Return the (X, Y) coordinate for the center point of the cell that contains the specified text.  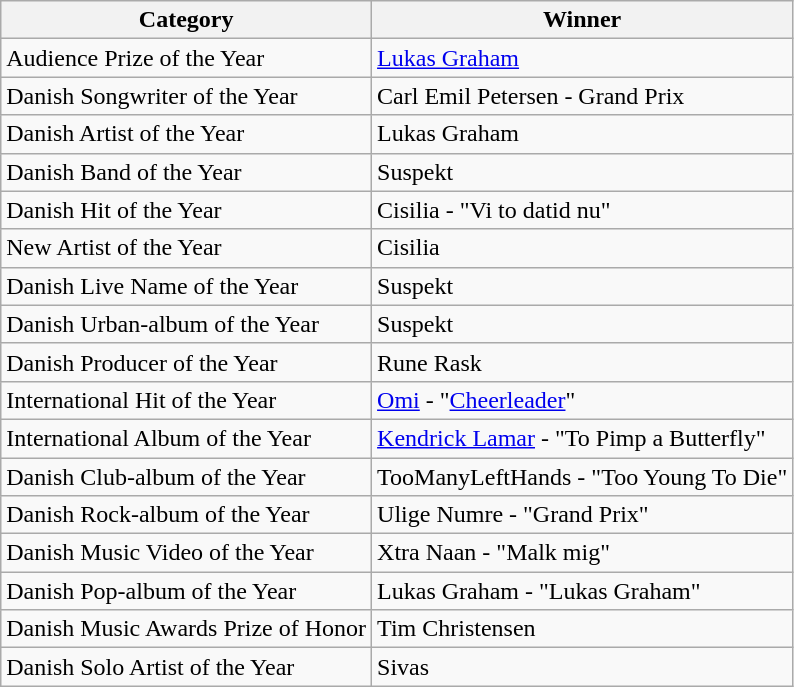
Lukas Graham - "Lukas Graham" (582, 591)
Danish Producer of the Year (186, 362)
International Album of the Year (186, 438)
TooManyLeftHands - "Too Young To Die" (582, 477)
Danish Music Awards Prize of Honor (186, 629)
Danish Band of the Year (186, 172)
Audience Prize of the Year (186, 58)
Cisilia - "Vi to datid nu" (582, 210)
Danish Hit of the Year (186, 210)
Category (186, 20)
Xtra Naan - "Malk mig" (582, 553)
New Artist of the Year (186, 248)
Danish Club-album of the Year (186, 477)
Danish Artist of the Year (186, 134)
Danish Songwriter of the Year (186, 96)
Tim Christensen (582, 629)
Kendrick Lamar - "To Pimp a Butterfly" (582, 438)
Danish Live Name of the Year (186, 286)
Winner (582, 20)
Cisilia (582, 248)
Danish Rock-album of the Year (186, 515)
Danish Solo Artist of the Year (186, 667)
Danish Pop-album of the Year (186, 591)
Danish Urban-album of the Year (186, 324)
Sivas (582, 667)
Omi - "Cheerleader" (582, 400)
International Hit of the Year (186, 400)
Carl Emil Petersen - Grand Prix (582, 96)
Ulige Numre - "Grand Prix" (582, 515)
Rune Rask (582, 362)
Danish Music Video of the Year (186, 553)
